Identify which cell holds the provided text, then report its (x, y) central coordinate. 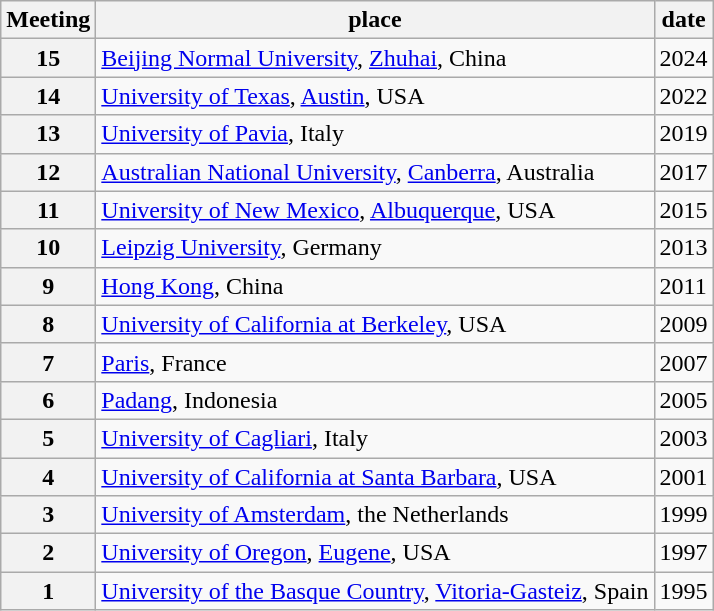
Padang, Indonesia (375, 400)
8 (48, 324)
13 (48, 134)
University of New Mexico, Albuquerque, USA (375, 210)
2011 (684, 286)
University of Cagliari, Italy (375, 438)
2003 (684, 438)
1997 (684, 553)
Leipzig University, Germany (375, 248)
3 (48, 515)
University of Texas, Austin, USA (375, 96)
University of California at Berkeley, USA (375, 324)
1999 (684, 515)
1995 (684, 591)
4 (48, 477)
University of Amsterdam, the Netherlands (375, 515)
University of Oregon, Eugene, USA (375, 553)
2024 (684, 58)
11 (48, 210)
Meeting (48, 20)
5 (48, 438)
University of the Basque Country, Vitoria-Gasteiz, Spain (375, 591)
date (684, 20)
University of California at Santa Barbara, USA (375, 477)
1 (48, 591)
2009 (684, 324)
7 (48, 362)
15 (48, 58)
2019 (684, 134)
10 (48, 248)
2007 (684, 362)
2022 (684, 96)
place (375, 20)
2013 (684, 248)
12 (48, 172)
Paris, France (375, 362)
2001 (684, 477)
Hong Kong, China (375, 286)
14 (48, 96)
Beijing Normal University, Zhuhai, China (375, 58)
2015 (684, 210)
6 (48, 400)
2005 (684, 400)
University of Pavia, Italy (375, 134)
Australian National University, Canberra, Australia (375, 172)
9 (48, 286)
2 (48, 553)
2017 (684, 172)
